For the text-containing cell, return its midpoint in (X, Y) coordinate format. 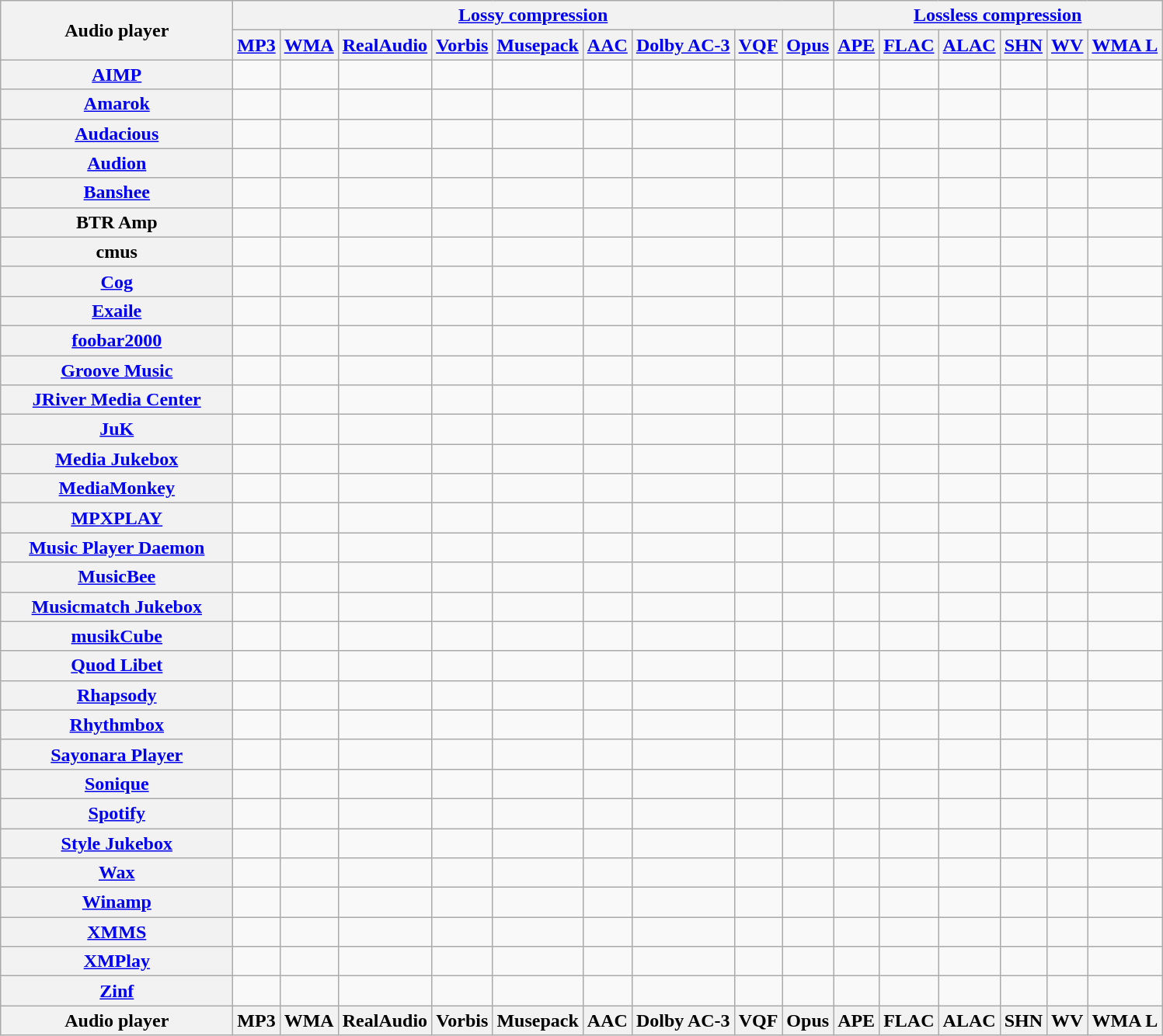
Banshee (117, 193)
BTR Amp (117, 222)
Spotify (117, 813)
Media Jukebox (117, 459)
Lossless compression (998, 16)
Music Player Daemon (117, 548)
Style Jukebox (117, 843)
Cog (117, 281)
XMPlay (117, 961)
musikCube (117, 636)
Audion (117, 163)
Audacious (117, 134)
MediaMonkey (117, 488)
Amarok (117, 104)
cmus (117, 252)
Rhapsody (117, 695)
Groove Music (117, 370)
foobar2000 (117, 340)
AIMP (117, 75)
JRiver Media Center (117, 400)
Quod Libet (117, 666)
MusicBee (117, 577)
Rhythmbox (117, 725)
JuK (117, 429)
Sonique (117, 784)
Sayonara Player (117, 754)
XMMS (117, 932)
Musicmatch Jukebox (117, 607)
Zinf (117, 991)
Winamp (117, 902)
Exaile (117, 311)
MPXPLAY (117, 518)
Lossy compression (533, 16)
Wax (117, 873)
